Return the (X, Y) coordinate for the center point of the cell that contains the specified text.  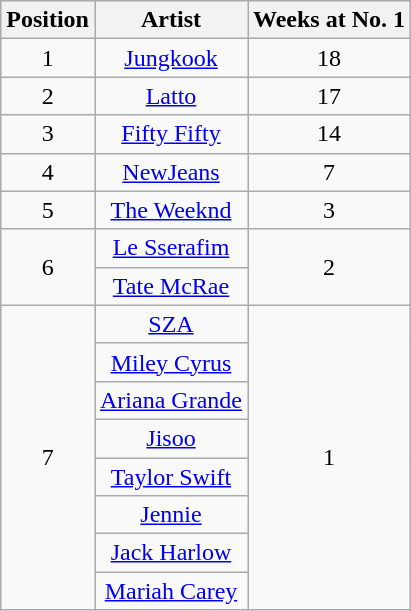
Latto (170, 96)
Miley Cyrus (170, 362)
Fifty Fifty (170, 134)
18 (330, 58)
Artist (170, 20)
Mariah Carey (170, 591)
NewJeans (170, 172)
14 (330, 134)
Jungkook (170, 58)
Ariana Grande (170, 400)
Jennie (170, 515)
Jack Harlow (170, 553)
Jisoo (170, 438)
5 (48, 210)
The Weeknd (170, 210)
4 (48, 172)
17 (330, 96)
Position (48, 20)
Tate McRae (170, 286)
SZA (170, 324)
6 (48, 267)
Taylor Swift (170, 477)
Weeks at No. 1 (330, 20)
Le Sserafim (170, 248)
